Identify which cell holds the provided text, then report its [X, Y] central coordinate. 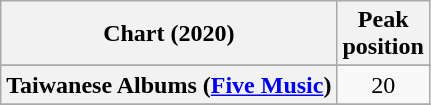
Taiwanese Albums (Five Music) [169, 85]
20 [383, 85]
Peakposition [383, 34]
Chart (2020) [169, 34]
